Scan for the cell matching the given text and deliver its [X, Y] coordinate at center. 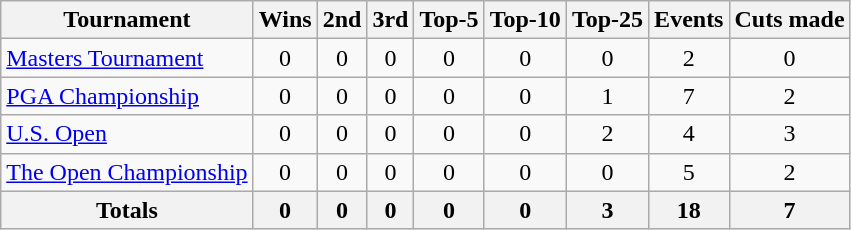
4 [689, 134]
Tournament [127, 20]
Masters Tournament [127, 58]
Events [689, 20]
1 [607, 96]
Cuts made [790, 20]
Top-10 [525, 20]
2nd [342, 20]
18 [689, 210]
Top-5 [449, 20]
PGA Championship [127, 96]
Wins [285, 20]
Totals [127, 210]
The Open Championship [127, 172]
3rd [390, 20]
U.S. Open [127, 134]
5 [689, 172]
Top-25 [607, 20]
